For the text-containing cell, return its midpoint in [X, Y] coordinate format. 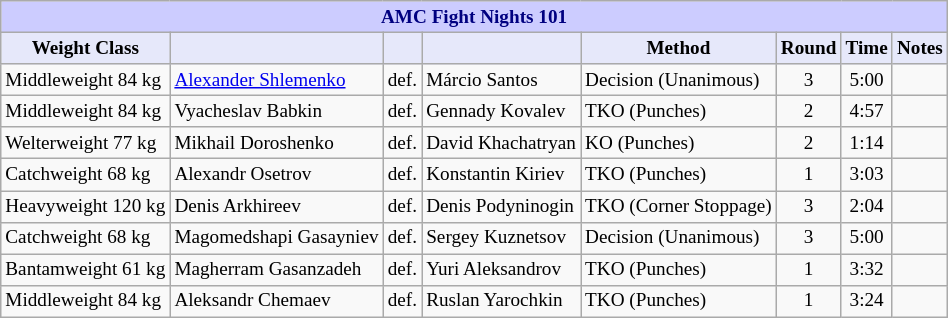
Alexandr Osetrov [276, 175]
Weight Class [86, 48]
KO (Punches) [679, 143]
Notes [920, 48]
TKO (Corner Stoppage) [679, 206]
4:57 [866, 111]
Aleksandr Chemaev [276, 301]
3:03 [866, 175]
Yuri Aleksandrov [502, 270]
Denis Podyninogin [502, 206]
Magherram Gasanzadeh [276, 270]
Time [866, 48]
3:24 [866, 301]
David Khachatryan [502, 143]
Ruslan Yarochkin [502, 301]
Gennady Kovalev [502, 111]
2:04 [866, 206]
Sergey Kuznetsov [502, 238]
3:32 [866, 270]
AMC Fight Nights 101 [474, 17]
Vyacheslav Babkin [276, 111]
Round [808, 48]
Denis Arkhireev [276, 206]
Márcio Santos [502, 80]
Welterweight 77 kg [86, 143]
Bantamweight 61 kg [86, 270]
Alexander Shlemenko [276, 80]
Method [679, 48]
Mikhail Doroshenko [276, 143]
1:14 [866, 143]
Magomedshapi Gasayniev [276, 238]
Heavyweight 120 kg [86, 206]
Konstantin Kiriev [502, 175]
